Provide the [x, y] coordinate of the cell's center where the given text is located.  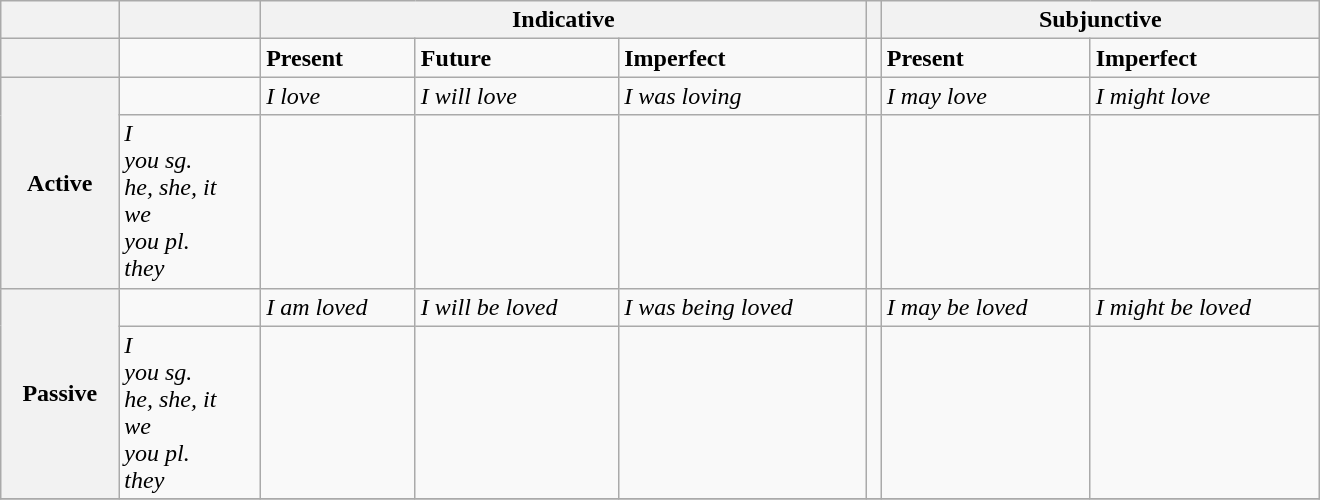
I might be loved [1204, 307]
I will be loved [516, 307]
I was being loved [742, 307]
I may be loved [986, 307]
Active [60, 182]
I will love [516, 96]
I love [338, 96]
Future [516, 58]
I may love [986, 96]
I was loving [742, 96]
I am loved [338, 307]
Subjunctive [1100, 20]
Indicative [564, 20]
Passive [60, 394]
I might love [1204, 96]
